From the cell containing the given text, extract its center point as [X, Y] coordinate. 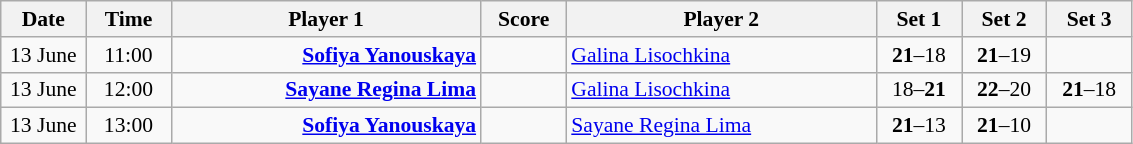
Set 1 [918, 19]
21–13 [918, 126]
Score [524, 19]
21–10 [1004, 126]
11:00 [128, 55]
18–21 [918, 90]
Player 1 [326, 19]
Date [44, 19]
Set 3 [1090, 19]
13:00 [128, 126]
21–19 [1004, 55]
Set 2 [1004, 19]
Player 2 [721, 19]
Time [128, 19]
12:00 [128, 90]
22–20 [1004, 90]
